For the text-containing cell, return its midpoint in (x, y) coordinate format. 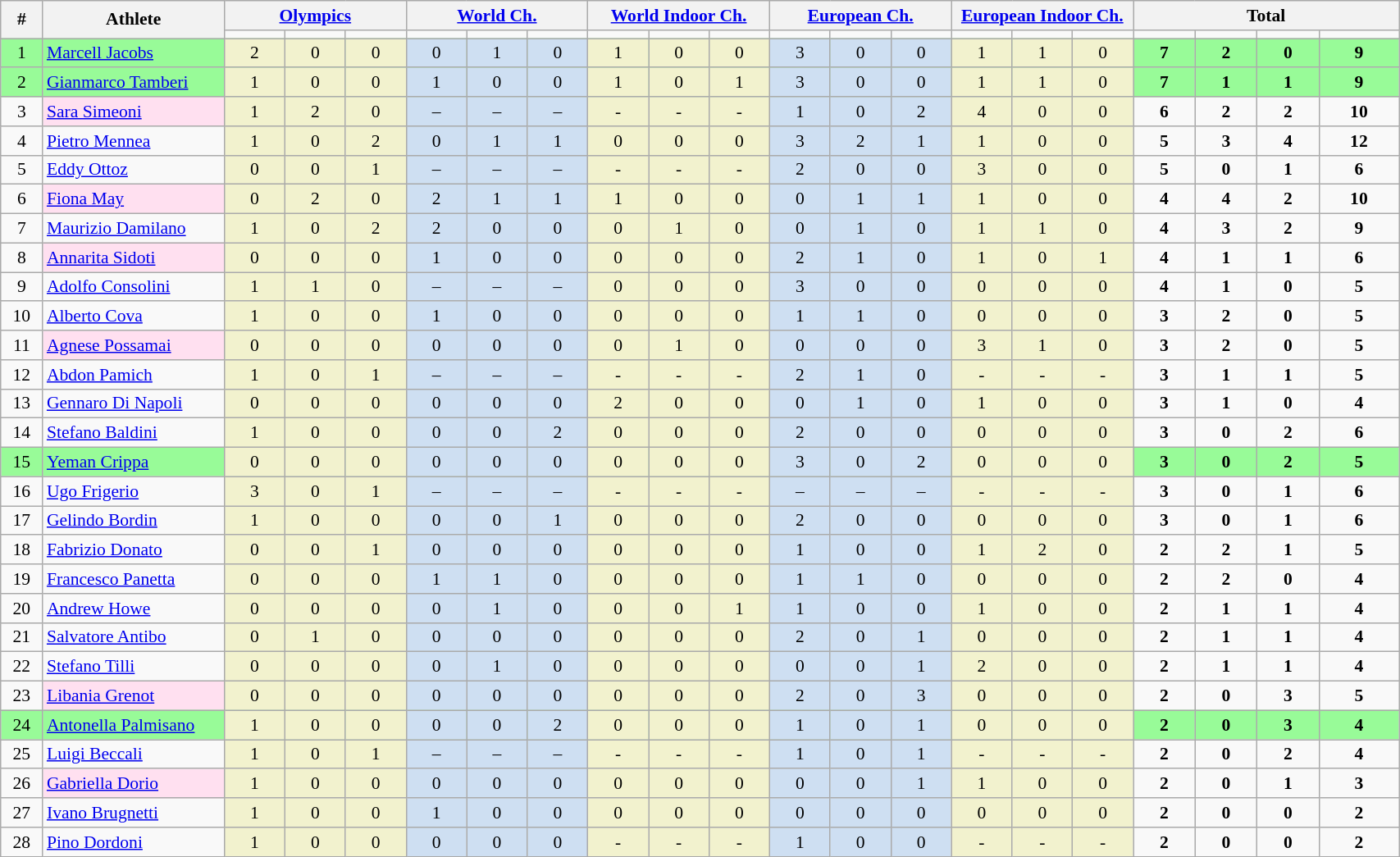
Andrew Howe (134, 609)
25 (21, 754)
13 (21, 403)
21 (21, 637)
Fabrizio Donato (134, 550)
Alberto Cova (134, 317)
Yeman Crippa (134, 463)
23 (21, 696)
16 (21, 491)
Pino Dordoni (134, 842)
14 (21, 433)
Sara Simeoni (134, 112)
World Indoor Ch. (679, 16)
Annarita Sidoti (134, 258)
Marcell Jacobs (134, 53)
18 (21, 550)
Athlete (134, 20)
European Ch. (860, 16)
Fiona May (134, 199)
Abdon Pamich (134, 375)
17 (21, 521)
Pietro Mennea (134, 141)
Gabriella Dorio (134, 784)
19 (21, 579)
Total (1266, 16)
Adolfo Consolini (134, 287)
22 (21, 667)
Libania Grenot (134, 696)
24 (21, 725)
European Indoor Ch. (1042, 16)
Eddy Ottoz (134, 170)
Gianmarco Tamberi (134, 83)
Stefano Baldini (134, 433)
Ugo Frigerio (134, 491)
World Ch. (497, 16)
Gennaro Di Napoli (134, 403)
8 (21, 258)
20 (21, 609)
27 (21, 813)
15 (21, 463)
26 (21, 784)
Francesco Panetta (134, 579)
Maurizio Damilano (134, 229)
Salvatore Antibo (134, 637)
Luigi Beccali (134, 754)
28 (21, 842)
Antonella Palmisano (134, 725)
Stefano Tilli (134, 667)
Olympics (316, 16)
11 (21, 345)
# (21, 20)
Ivano Brugnetti (134, 813)
Agnese Possamai (134, 345)
Gelindo Bordin (134, 521)
